Return the [x, y] coordinate for the center point of the cell that contains the specified text.  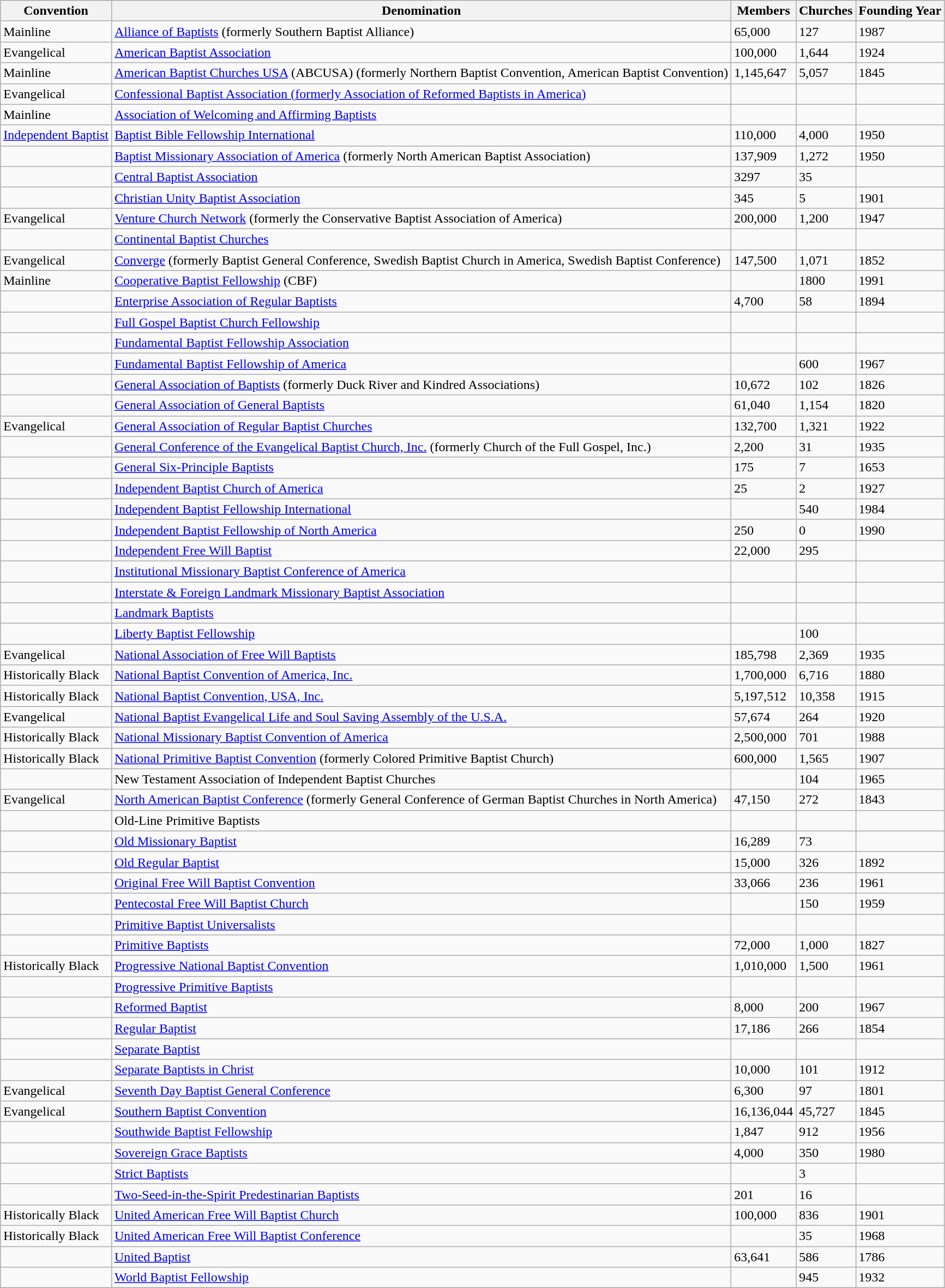
Old Regular Baptist [421, 862]
National Association of Free Will Baptists [421, 655]
345 [763, 197]
5,197,512 [763, 696]
Primitive Baptist Universalists [421, 925]
200,000 [763, 218]
1880 [900, 675]
Cooperative Baptist Fellowship (CBF) [421, 281]
912 [826, 1132]
1924 [900, 52]
836 [826, 1215]
236 [826, 883]
16,136,044 [763, 1111]
65,000 [763, 32]
5 [826, 197]
1907 [900, 758]
Members [763, 11]
266 [826, 1028]
73 [826, 841]
1801 [900, 1091]
100 [826, 634]
Old-Line Primitive Baptists [421, 820]
1915 [900, 696]
200 [826, 1008]
110,000 [763, 135]
1968 [900, 1236]
326 [826, 862]
16,289 [763, 841]
National Baptist Evangelical Life and Soul Saving Assembly of the U.S.A. [421, 717]
Southwide Baptist Fellowship [421, 1132]
Progressive National Baptist Convention [421, 966]
1820 [900, 405]
1786 [900, 1256]
1912 [900, 1070]
Convention [56, 11]
272 [826, 800]
10,000 [763, 1070]
1,565 [826, 758]
127 [826, 32]
945 [826, 1278]
1927 [900, 488]
1,847 [763, 1132]
1922 [900, 426]
Fundamental Baptist Fellowship of America [421, 364]
Institutional Missionary Baptist Conference of America [421, 571]
Continental Baptist Churches [421, 239]
102 [826, 385]
Independent Baptist Fellowship International [421, 509]
Independent Baptist Fellowship of North America [421, 530]
1,145,647 [763, 73]
1,700,000 [763, 675]
1,644 [826, 52]
Fundamental Baptist Fellowship Association [421, 343]
600 [826, 364]
Pentecostal Free Will Baptist Church [421, 903]
Strict Baptists [421, 1173]
1959 [900, 903]
8,000 [763, 1008]
1,071 [826, 260]
American Baptist Association [421, 52]
Independent Baptist [56, 135]
4,700 [763, 302]
1892 [900, 862]
Old Missionary Baptist [421, 841]
1990 [900, 530]
175 [763, 468]
Baptist Bible Fellowship International [421, 135]
General Conference of the Evangelical Baptist Church, Inc. (formerly Church of the Full Gospel, Inc.) [421, 447]
Christian Unity Baptist Association [421, 197]
1947 [900, 218]
1,272 [826, 156]
10,358 [826, 696]
101 [826, 1070]
201 [763, 1194]
1894 [900, 302]
1,154 [826, 405]
Seventh Day Baptist General Conference [421, 1091]
Venture Church Network (formerly the Conservative Baptist Association of America) [421, 218]
Association of Welcoming and Affirming Baptists [421, 115]
22,000 [763, 550]
1653 [900, 468]
600,000 [763, 758]
Independent Free Will Baptist [421, 550]
General Six-Principle Baptists [421, 468]
295 [826, 550]
1987 [900, 32]
31 [826, 447]
Independent Baptist Church of America [421, 488]
Baptist Missionary Association of America (formerly North American Baptist Association) [421, 156]
104 [826, 779]
1800 [826, 281]
45,727 [826, 1111]
1965 [900, 779]
New Testament Association of Independent Baptist Churches [421, 779]
Denomination [421, 11]
33,066 [763, 883]
2,200 [763, 447]
Full Gospel Baptist Church Fellowship [421, 322]
15,000 [763, 862]
1988 [900, 738]
Two-Seed-in-the-Spirit Predestinarian Baptists [421, 1194]
National Missionary Baptist Convention of America [421, 738]
Southern Baptist Convention [421, 1111]
540 [826, 509]
1852 [900, 260]
185,798 [763, 655]
United American Free Will Baptist Church [421, 1215]
17,186 [763, 1028]
1,500 [826, 966]
Original Free Will Baptist Convention [421, 883]
1,200 [826, 218]
North American Baptist Conference (formerly General Conference of German Baptist Churches in North America) [421, 800]
1,000 [826, 945]
1843 [900, 800]
2,500,000 [763, 738]
General Association of General Baptists [421, 405]
Founding Year [900, 11]
Enterprise Association of Regular Baptists [421, 302]
150 [826, 903]
1826 [900, 385]
United Baptist [421, 1256]
World Baptist Fellowship [421, 1278]
132,700 [763, 426]
United American Free Will Baptist Conference [421, 1236]
Regular Baptist [421, 1028]
Liberty Baptist Fellowship [421, 634]
3297 [763, 177]
97 [826, 1091]
Primitive Baptists [421, 945]
1854 [900, 1028]
147,500 [763, 260]
701 [826, 738]
6,716 [826, 675]
2,369 [826, 655]
25 [763, 488]
3 [826, 1173]
Alliance of Baptists (formerly Southern Baptist Alliance) [421, 32]
6,300 [763, 1091]
1956 [900, 1132]
Confessional Baptist Association (formerly Association of Reformed Baptists in America) [421, 94]
10,672 [763, 385]
57,674 [763, 717]
Separate Baptist [421, 1049]
264 [826, 717]
58 [826, 302]
General Association of Regular Baptist Churches [421, 426]
350 [826, 1153]
Sovereign Grace Baptists [421, 1153]
250 [763, 530]
General Association of Baptists (formerly Duck River and Kindred Associations) [421, 385]
2 [826, 488]
Interstate & Foreign Landmark Missionary Baptist Association [421, 592]
47,150 [763, 800]
Landmark Baptists [421, 613]
0 [826, 530]
1,321 [826, 426]
61,040 [763, 405]
7 [826, 468]
5,057 [826, 73]
137,909 [763, 156]
72,000 [763, 945]
Progressive Primitive Baptists [421, 987]
Converge (formerly Baptist General Conference, Swedish Baptist Church in America, Swedish Baptist Conference) [421, 260]
63,641 [763, 1256]
1991 [900, 281]
Central Baptist Association [421, 177]
1932 [900, 1278]
1,010,000 [763, 966]
Separate Baptists in Christ [421, 1070]
1920 [900, 717]
1980 [900, 1153]
1984 [900, 509]
National Primitive Baptist Convention (formerly Colored Primitive Baptist Church) [421, 758]
National Baptist Convention, USA, Inc. [421, 696]
586 [826, 1256]
Reformed Baptist [421, 1008]
Churches [826, 11]
16 [826, 1194]
National Baptist Convention of America, Inc. [421, 675]
American Baptist Churches USA (ABCUSA) (formerly Northern Baptist Convention, American Baptist Convention) [421, 73]
1827 [900, 945]
